Search for the cell housing the specified text and yield its [X, Y] center coordinate. 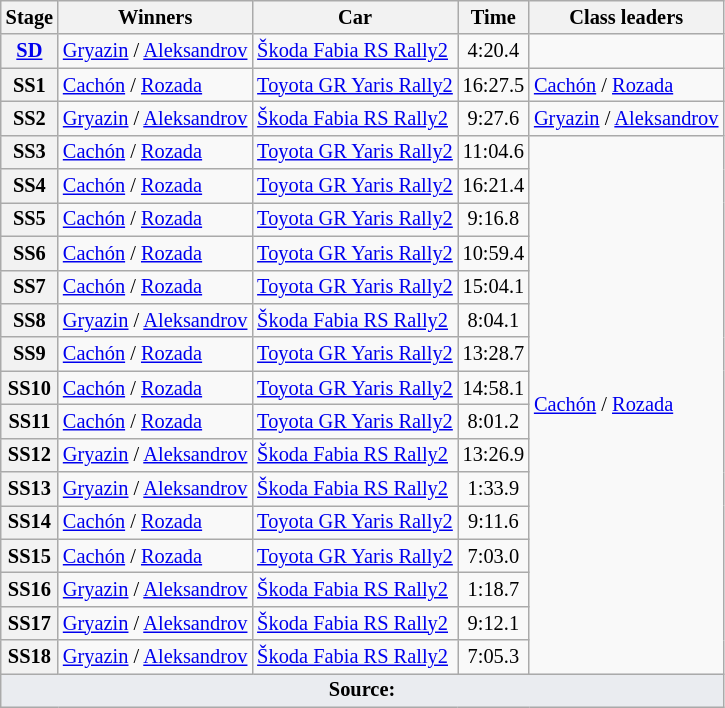
SS5 [30, 219]
9:12.1 [494, 623]
SS4 [30, 186]
SS15 [30, 556]
SS17 [30, 623]
SS3 [30, 152]
1:33.9 [494, 489]
9:11.6 [494, 522]
SS7 [30, 287]
SS16 [30, 589]
Stage [30, 17]
Time [494, 17]
Source: [362, 690]
8:04.1 [494, 320]
15:04.1 [494, 287]
SS1 [30, 85]
Car [354, 17]
SS10 [30, 388]
SS8 [30, 320]
1:18.7 [494, 589]
13:28.7 [494, 354]
4:20.4 [494, 51]
SS13 [30, 489]
SS11 [30, 421]
8:01.2 [494, 421]
9:27.6 [494, 118]
Class leaders [626, 17]
SS6 [30, 253]
16:21.4 [494, 186]
16:27.5 [494, 85]
SS12 [30, 455]
SD [30, 51]
SS9 [30, 354]
14:58.1 [494, 388]
9:16.8 [494, 219]
13:26.9 [494, 455]
7:03.0 [494, 556]
SS2 [30, 118]
Winners [155, 17]
11:04.6 [494, 152]
10:59.4 [494, 253]
7:05.3 [494, 657]
SS18 [30, 657]
SS14 [30, 522]
